Return the [x, y] coordinate for the center point of the cell that contains the specified text.  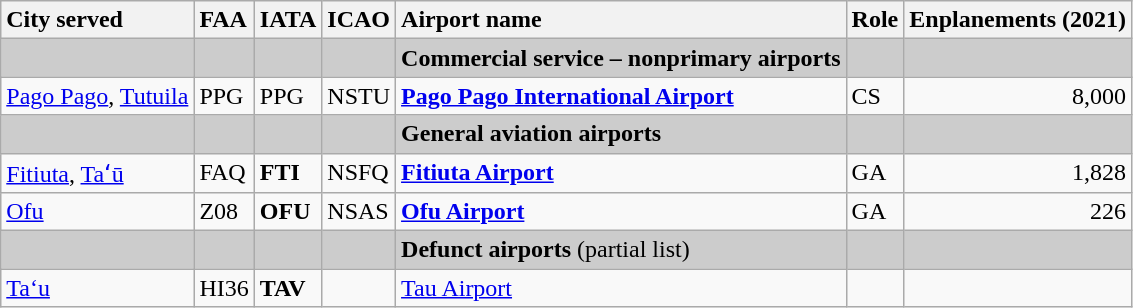
226 [1018, 212]
1,828 [1018, 173]
IATA [288, 20]
NSTU [359, 96]
Z08 [224, 212]
City served [98, 20]
HI36 [224, 288]
NSAS [359, 212]
Ta‘u [98, 288]
General aviation airports [622, 134]
8,000 [1018, 96]
ICAO [359, 20]
Tau Airport [622, 288]
Role [875, 20]
Pago Pago International Airport [622, 96]
FAQ [224, 173]
TAV [288, 288]
Fitiuta, Taʻū [98, 173]
Airport name [622, 20]
Ofu [98, 212]
Enplanements (2021) [1018, 20]
FAA [224, 20]
CS [875, 96]
Fitiuta Airport [622, 173]
NSFQ [359, 173]
Ofu Airport [622, 212]
FTI [288, 173]
Commercial service – nonprimary airports [622, 58]
OFU [288, 212]
Defunct airports (partial list) [622, 250]
Pago Pago, Tutuila [98, 96]
